Return [x, y] of the center of cell containing provided text 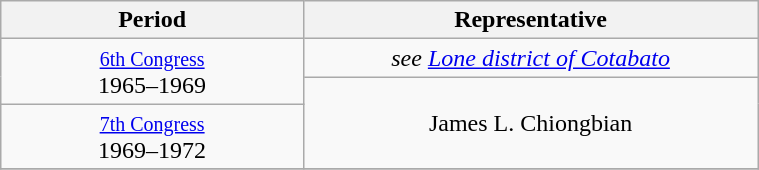
Representative [530, 20]
6th Congress1965–1969 [152, 72]
Period [152, 20]
James L. Chiongbian [530, 123]
7th Congress1969–1972 [152, 136]
see Lone district of Cotabato [530, 58]
